For the text-containing cell, return its midpoint in [x, y] coordinate format. 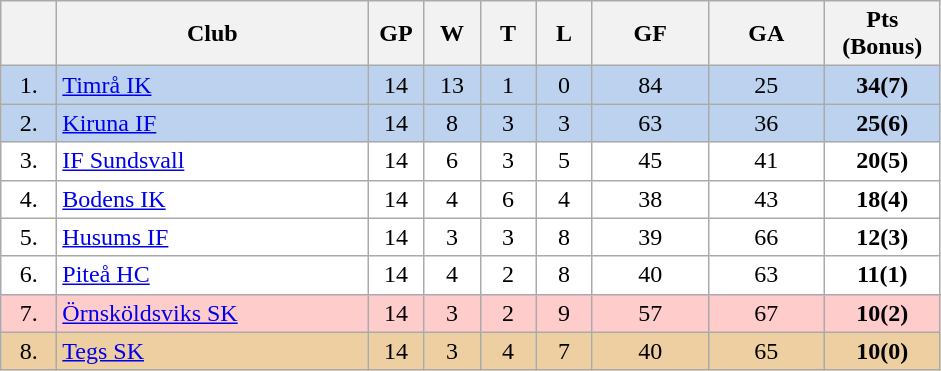
45 [650, 161]
67 [766, 313]
41 [766, 161]
36 [766, 123]
GP [396, 34]
0 [564, 85]
5. [29, 237]
9 [564, 313]
34(7) [882, 85]
6. [29, 275]
GF [650, 34]
66 [766, 237]
7 [564, 351]
7. [29, 313]
84 [650, 85]
10(2) [882, 313]
20(5) [882, 161]
8. [29, 351]
4. [29, 199]
25(6) [882, 123]
10(0) [882, 351]
Kiruna IF [212, 123]
2. [29, 123]
1 [508, 85]
Timrå IK [212, 85]
3. [29, 161]
IF Sundsvall [212, 161]
12(3) [882, 237]
T [508, 34]
Piteå HC [212, 275]
L [564, 34]
39 [650, 237]
18(4) [882, 199]
Club [212, 34]
25 [766, 85]
Bodens IK [212, 199]
11(1) [882, 275]
13 [452, 85]
5 [564, 161]
1. [29, 85]
65 [766, 351]
Pts (Bonus) [882, 34]
38 [650, 199]
Örnsköldsviks SK [212, 313]
57 [650, 313]
W [452, 34]
Tegs SK [212, 351]
GA [766, 34]
Husums IF [212, 237]
43 [766, 199]
